Identify which cell holds the provided text, then report its [X, Y] central coordinate. 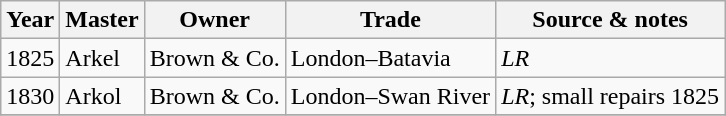
Arkel [102, 58]
LR; small repairs 1825 [610, 96]
LR [610, 58]
1830 [30, 96]
1825 [30, 58]
Master [102, 20]
Trade [390, 20]
London–Swan River [390, 96]
Year [30, 20]
Source & notes [610, 20]
Owner [214, 20]
London–Batavia [390, 58]
Arkol [102, 96]
